Scan for the cell matching the given text and deliver its (x, y) coordinate at center. 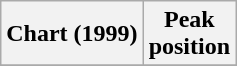
Chart (1999) (72, 34)
Peakposition (189, 34)
